Locate the cell with the specified text and output its [X, Y] center coordinate. 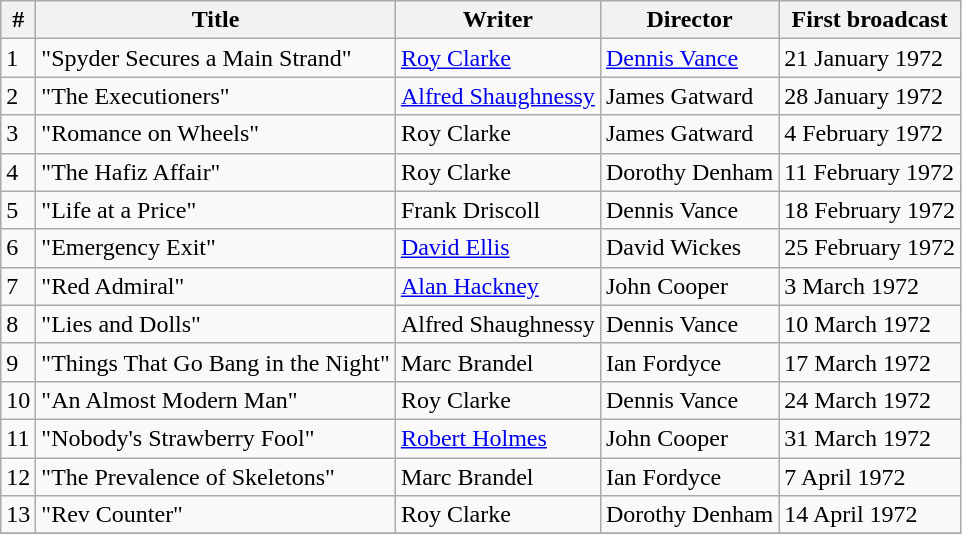
Frank Driscoll [498, 210]
17 March 1972 [870, 362]
3 March 1972 [870, 286]
"Romance on Wheels" [216, 134]
Title [216, 20]
24 March 1972 [870, 400]
"Emergency Exit" [216, 248]
Robert Holmes [498, 438]
Director [689, 20]
"Spyder Secures a Main Strand" [216, 58]
David Ellis [498, 248]
"Lies and Dolls" [216, 324]
"Rev Counter" [216, 515]
David Wickes [689, 248]
"The Prevalence of Skeletons" [216, 477]
# [18, 20]
"Nobody's Strawberry Fool" [216, 438]
5 [18, 210]
8 [18, 324]
7 April 1972 [870, 477]
"An Almost Modern Man" [216, 400]
Alan Hackney [498, 286]
13 [18, 515]
"Things That Go Bang in the Night" [216, 362]
4 February 1972 [870, 134]
"Red Admiral" [216, 286]
25 February 1972 [870, 248]
31 March 1972 [870, 438]
"The Hafiz Affair" [216, 172]
6 [18, 248]
First broadcast [870, 20]
1 [18, 58]
"Life at a Price" [216, 210]
10 March 1972 [870, 324]
11 [18, 438]
10 [18, 400]
7 [18, 286]
4 [18, 172]
11 February 1972 [870, 172]
12 [18, 477]
28 January 1972 [870, 96]
"The Executioners" [216, 96]
3 [18, 134]
9 [18, 362]
Writer [498, 20]
18 February 1972 [870, 210]
2 [18, 96]
21 January 1972 [870, 58]
14 April 1972 [870, 515]
